Pinpoint the cell where the given text exists, returning its (x, y) midpoint coordinate. 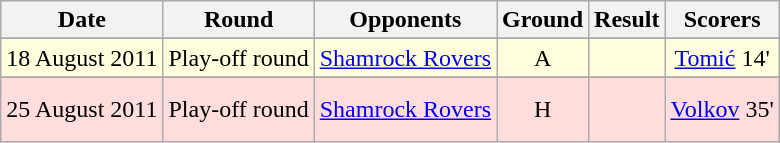
A (543, 58)
18 August 2011 (82, 58)
25 August 2011 (82, 110)
Ground (543, 20)
Opponents (405, 20)
Volkov 35' (722, 110)
Round (238, 20)
Date (82, 20)
Result (627, 20)
H (543, 110)
Tomić 14' (722, 58)
Scorers (722, 20)
